Return [x, y] of the center of cell containing provided text 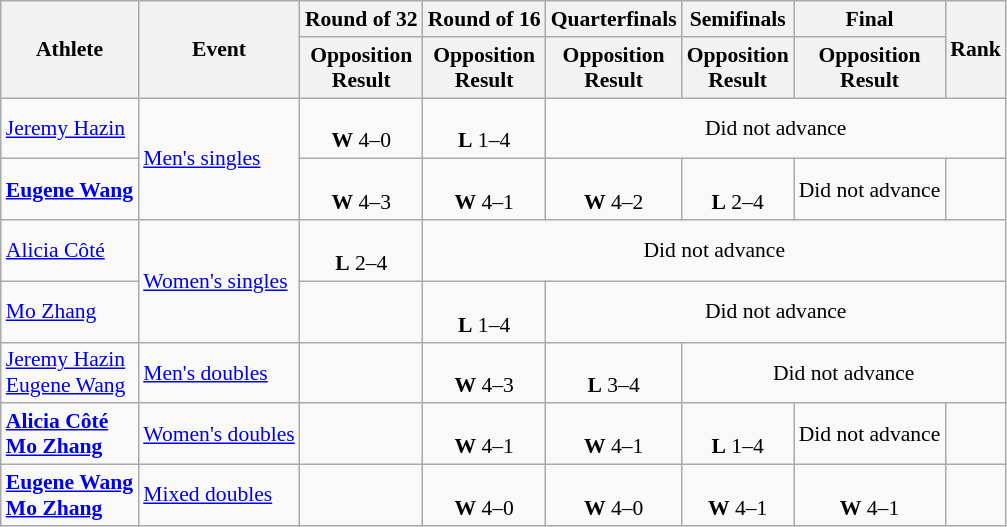
Round of 16 [484, 19]
Men's singles [219, 159]
Rank [976, 50]
Alicia Côté [70, 250]
Alicia CôtéMo Zhang [70, 434]
Event [219, 50]
Women's doubles [219, 434]
Jeremy HazinEugene Wang [70, 372]
Final [870, 19]
Mo Zhang [70, 312]
Athlete [70, 50]
Round of 32 [362, 19]
Jeremy Hazin [70, 128]
Semifinals [738, 19]
Men's doubles [219, 372]
Eugene WangMo Zhang [70, 496]
Mixed doubles [219, 496]
Eugene Wang [70, 190]
L 3–4 [614, 372]
W 4–2 [614, 190]
Quarterfinals [614, 19]
Women's singles [219, 281]
